Return the (X, Y) coordinate for the center point of the cell that contains the specified text.  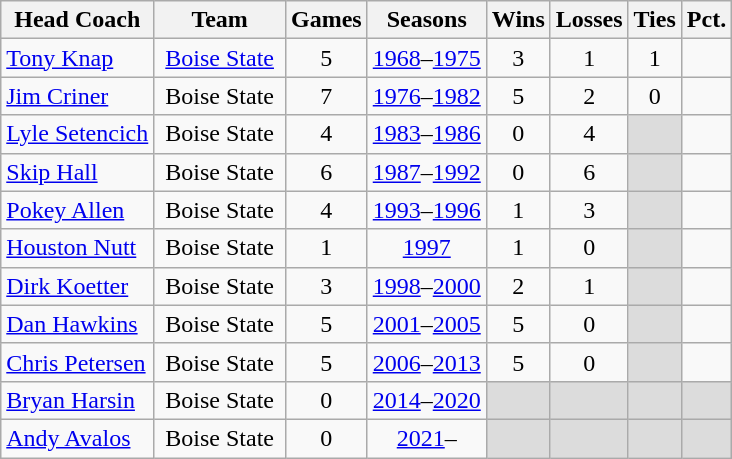
1976–1982 (426, 96)
Wins (518, 20)
Dirk Koetter (78, 286)
Games (326, 20)
Chris Petersen (78, 362)
Head Coach (78, 20)
Pct. (706, 20)
Houston Nutt (78, 248)
Andy Avalos (78, 438)
2021– (426, 438)
Dan Hawkins (78, 324)
Jim Criner (78, 96)
Pokey Allen (78, 210)
1998–2000 (426, 286)
Seasons (426, 20)
Ties (654, 20)
2006–2013 (426, 362)
1968–1975 (426, 58)
Tony Knap (78, 58)
2001–2005 (426, 324)
1997 (426, 248)
1993–1996 (426, 210)
1983–1986 (426, 134)
Bryan Harsin (78, 400)
7 (326, 96)
Lyle Setencich (78, 134)
2014–2020 (426, 400)
Team (220, 20)
Losses (589, 20)
Skip Hall (78, 172)
1987–1992 (426, 172)
